Provide the [x, y] coordinate of the cell's center where the given text is located.  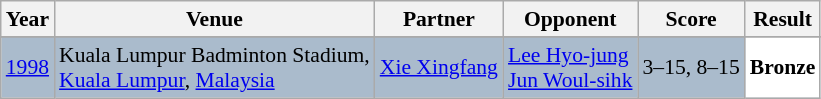
Xie Xingfang [439, 68]
1998 [28, 68]
Partner [439, 19]
Score [692, 19]
Result [783, 19]
3–15, 8–15 [692, 68]
Year [28, 19]
Opponent [570, 19]
Kuala Lumpur Badminton Stadium,Kuala Lumpur, Malaysia [214, 68]
Lee Hyo-jung Jun Woul-sihk [570, 68]
Bronze [783, 68]
Venue [214, 19]
